Detect which cell encompasses the target text, then output its [x, y] center coordinate. 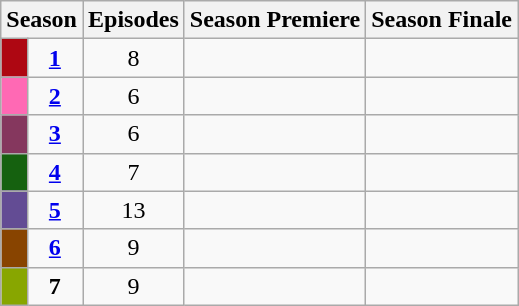
3 [54, 134]
Episodes [133, 20]
Season Premiere [274, 20]
8 [133, 58]
1 [54, 58]
Season [42, 20]
5 [54, 210]
4 [54, 172]
13 [133, 210]
2 [54, 96]
Season Finale [442, 20]
